Identify which cell holds the provided text, then report its (x, y) central coordinate. 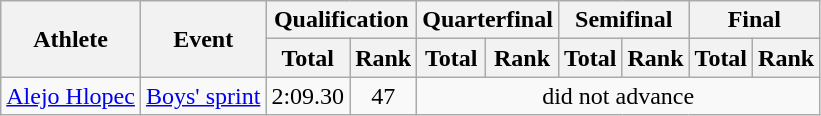
Qualification (342, 20)
Athlete (71, 39)
Event (202, 39)
Alejo Hlopec (71, 96)
Final (754, 20)
47 (384, 96)
2:09.30 (308, 96)
Semifinal (624, 20)
Boys' sprint (202, 96)
Quarterfinal (488, 20)
did not advance (618, 96)
